Scan for the cell matching the given text and deliver its (x, y) coordinate at center. 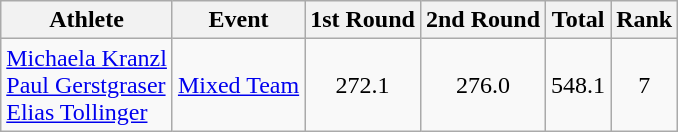
Rank (644, 20)
276.0 (482, 85)
1st Round (363, 20)
548.1 (578, 85)
Event (238, 20)
2nd Round (482, 20)
Athlete (87, 20)
272.1 (363, 85)
Mixed Team (238, 85)
Total (578, 20)
Michaela KranzlPaul GerstgraserElias Tollinger (87, 85)
7 (644, 85)
